Capture the cell that displays the provided text and extract its (X, Y) central coordinate. 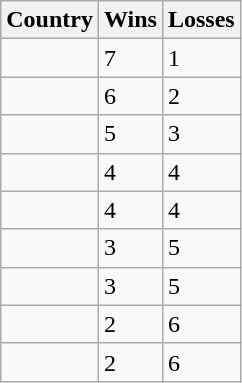
Losses (201, 20)
Wins (130, 20)
Country (50, 20)
1 (201, 58)
7 (130, 58)
